Return [x, y] of the center of cell containing provided text 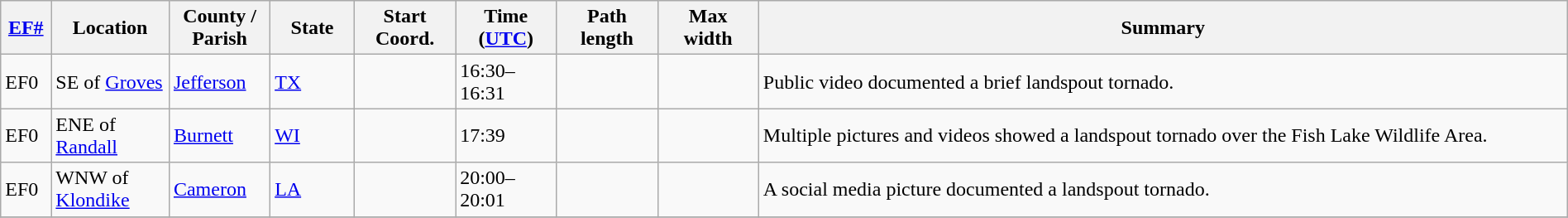
State [313, 28]
SE of Groves [111, 81]
WNW of Klondike [111, 189]
ENE of Randall [111, 136]
Path length [607, 28]
Summary [1163, 28]
Max width [708, 28]
Start Coord. [404, 28]
Time (UTC) [506, 28]
EF# [26, 28]
Multiple pictures and videos showed a landspout tornado over the Fish Lake Wildlife Area. [1163, 136]
Burnett [219, 136]
Public video documented a brief landspout tornado. [1163, 81]
17:39 [506, 136]
WI [313, 136]
Location [111, 28]
TX [313, 81]
16:30–16:31 [506, 81]
Cameron [219, 189]
LA [313, 189]
20:00–20:01 [506, 189]
Jefferson [219, 81]
A social media picture documented a landspout tornado. [1163, 189]
County / Parish [219, 28]
